Search for the cell housing the specified text and yield its [X, Y] center coordinate. 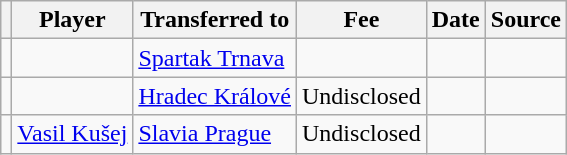
Hradec Králové [215, 96]
Vasil Kušej [72, 134]
Source [526, 20]
Player [72, 20]
Date [456, 20]
Spartak Trnava [215, 58]
Slavia Prague [215, 134]
Transferred to [215, 20]
Fee [362, 20]
